Search for the cell housing the specified text and yield its (x, y) center coordinate. 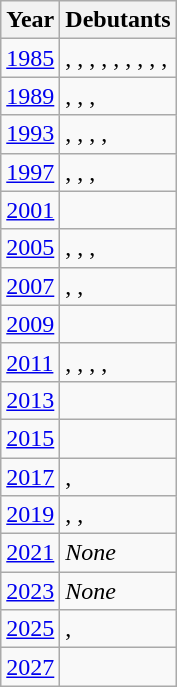
Debutants (118, 20)
2027 (30, 667)
2001 (30, 210)
1997 (30, 172)
1989 (30, 96)
2021 (30, 553)
2005 (30, 248)
2017 (30, 477)
2013 (30, 400)
2007 (30, 286)
2009 (30, 324)
1993 (30, 134)
1985 (30, 58)
Year (30, 20)
2023 (30, 591)
2011 (30, 362)
, , , , , , , , , (118, 58)
2019 (30, 515)
2015 (30, 438)
2025 (30, 629)
